Output the [x, y] coordinate of the center of the cell containing the given text.  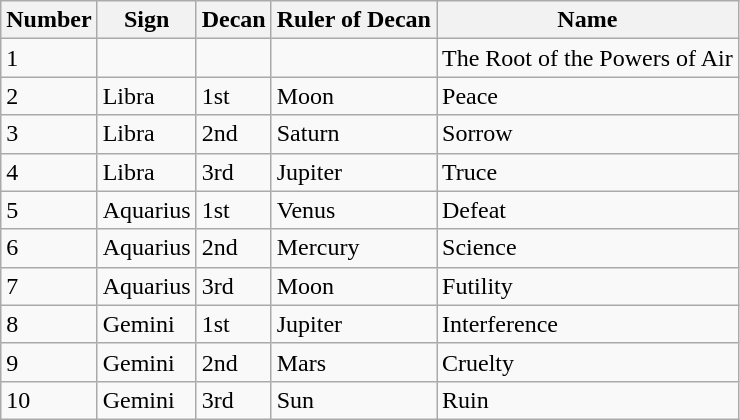
Saturn [354, 134]
Mars [354, 362]
Futility [587, 286]
Decan [234, 20]
2 [49, 96]
Sign [146, 20]
Venus [354, 210]
8 [49, 324]
3 [49, 134]
Peace [587, 96]
Name [587, 20]
Ruin [587, 400]
Truce [587, 172]
9 [49, 362]
The Root of the Powers of Air [587, 58]
Science [587, 248]
5 [49, 210]
1 [49, 58]
Cruelty [587, 362]
Mercury [354, 248]
6 [49, 248]
Number [49, 20]
Defeat [587, 210]
4 [49, 172]
Sun [354, 400]
10 [49, 400]
Interference [587, 324]
7 [49, 286]
Sorrow [587, 134]
Ruler of Decan [354, 20]
